Search for the cell housing the specified text and yield its (X, Y) center coordinate. 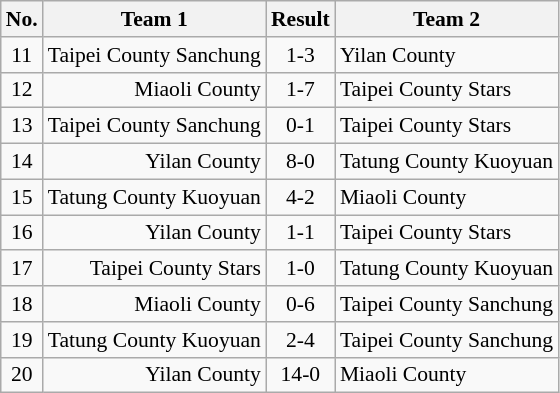
12 (22, 90)
0-1 (300, 126)
0-6 (300, 304)
20 (22, 375)
Result (300, 19)
Team 2 (446, 19)
16 (22, 233)
17 (22, 269)
1-7 (300, 90)
18 (22, 304)
1-3 (300, 55)
11 (22, 55)
Team 1 (154, 19)
19 (22, 340)
1-1 (300, 233)
13 (22, 126)
No. (22, 19)
15 (22, 197)
4-2 (300, 197)
8-0 (300, 162)
14-0 (300, 375)
1-0 (300, 269)
14 (22, 162)
2-4 (300, 340)
